Extract the [X, Y] coordinate from the center of the cell holding the provided text.  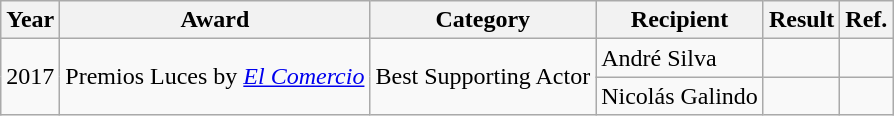
Nicolás Galindo [680, 96]
Best Supporting Actor [483, 77]
Award [215, 20]
Result [801, 20]
Recipient [680, 20]
Category [483, 20]
Ref. [866, 20]
André Silva [680, 58]
2017 [30, 77]
Year [30, 20]
Premios Luces by El Comercio [215, 77]
